Determine the (x, y) coordinate at the center of the cell enclosing the given text.  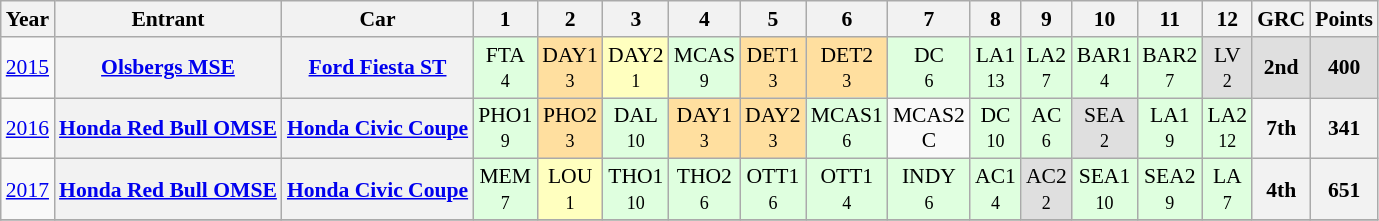
Ford Fiesta ST (378, 68)
1 (505, 19)
MCAS9 (704, 68)
10 (1104, 19)
DET23 (847, 68)
Year (28, 19)
5 (773, 19)
DET13 (773, 68)
INDY6 (929, 190)
11 (1170, 19)
MCAS16 (847, 128)
GRC (1281, 19)
THO110 (636, 190)
DC6 (929, 68)
SEA2 (1104, 128)
AC22 (1046, 190)
6 (847, 19)
BAR27 (1170, 68)
MCAS2C (929, 128)
2017 (28, 190)
OTT14 (847, 190)
LV2 (1227, 68)
341 (1344, 128)
AC14 (996, 190)
LA212 (1227, 128)
DAY23 (773, 128)
LA113 (996, 68)
SEA110 (1104, 190)
DC10 (996, 128)
9 (1046, 19)
OTT16 (773, 190)
2 (570, 19)
PHO23 (570, 128)
PHO19 (505, 128)
7 (929, 19)
2016 (28, 128)
2nd (1281, 68)
DAL10 (636, 128)
7th (1281, 128)
AC6 (1046, 128)
Car (378, 19)
2015 (28, 68)
LA7 (1227, 190)
FTA4 (505, 68)
Entrant (168, 19)
Points (1344, 19)
DAY21 (636, 68)
651 (1344, 190)
LA19 (1170, 128)
SEA29 (1170, 190)
Olsbergs MSE (168, 68)
8 (996, 19)
400 (1344, 68)
MEM7 (505, 190)
BAR14 (1104, 68)
4th (1281, 190)
THO26 (704, 190)
12 (1227, 19)
LA27 (1046, 68)
LOU1 (570, 190)
4 (704, 19)
3 (636, 19)
